Return the (x, y) coordinate for the center point of the cell that contains the specified text.  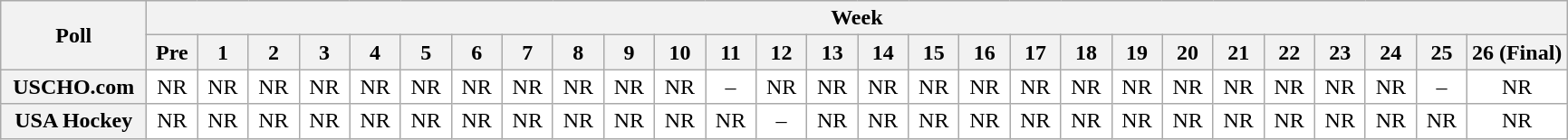
11 (730, 52)
19 (1137, 52)
Pre (172, 52)
21 (1238, 52)
24 (1390, 52)
22 (1289, 52)
Poll (74, 35)
9 (629, 52)
2 (274, 52)
7 (527, 52)
3 (324, 52)
6 (476, 52)
16 (985, 52)
18 (1086, 52)
17 (1035, 52)
20 (1188, 52)
5 (426, 52)
10 (679, 52)
25 (1441, 52)
8 (578, 52)
1 (223, 52)
USCHO.com (74, 87)
12 (782, 52)
23 (1340, 52)
14 (883, 52)
26 (Final) (1516, 52)
15 (934, 52)
Week (857, 18)
4 (375, 52)
13 (832, 52)
USA Hockey (74, 121)
